Capture the cell that displays the provided text and extract its (x, y) central coordinate. 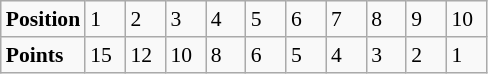
Points (43, 55)
9 (426, 19)
Position (43, 19)
7 (346, 19)
15 (105, 55)
12 (145, 55)
